Find where the given text appears and provide that cell's center as [X, Y] coordinate. 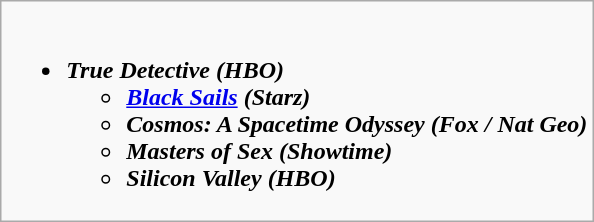
True Detective (HBO)Black Sails (Starz)Cosmos: A Spacetime Odyssey (Fox / Nat Geo)Masters of Sex (Showtime)Silicon Valley (HBO) [297, 112]
